Output the [x, y] coordinate of the center of the cell containing the given text.  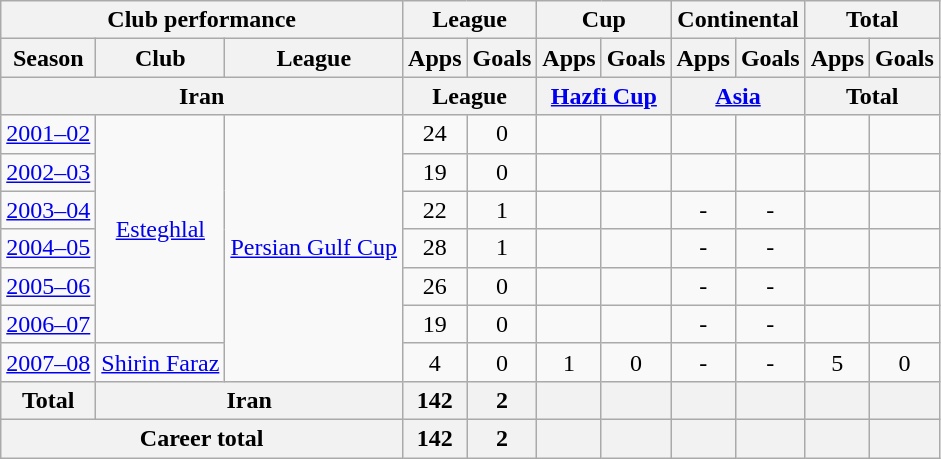
2004–05 [48, 248]
Career total [202, 438]
2006–07 [48, 324]
2002–03 [48, 172]
26 [435, 286]
2007–08 [48, 362]
Club [160, 58]
Hazfi Cup [604, 96]
2005–06 [48, 286]
24 [435, 134]
4 [435, 362]
2003–04 [48, 210]
5 [837, 362]
Esteghlal [160, 229]
22 [435, 210]
Cup [604, 20]
Season [48, 58]
28 [435, 248]
Asia [738, 96]
2001–02 [48, 134]
Club performance [202, 20]
Shirin Faraz [160, 362]
Persian Gulf Cup [314, 248]
Continental [738, 20]
